Determine the (x, y) coordinate at the center of the cell enclosing the given text.  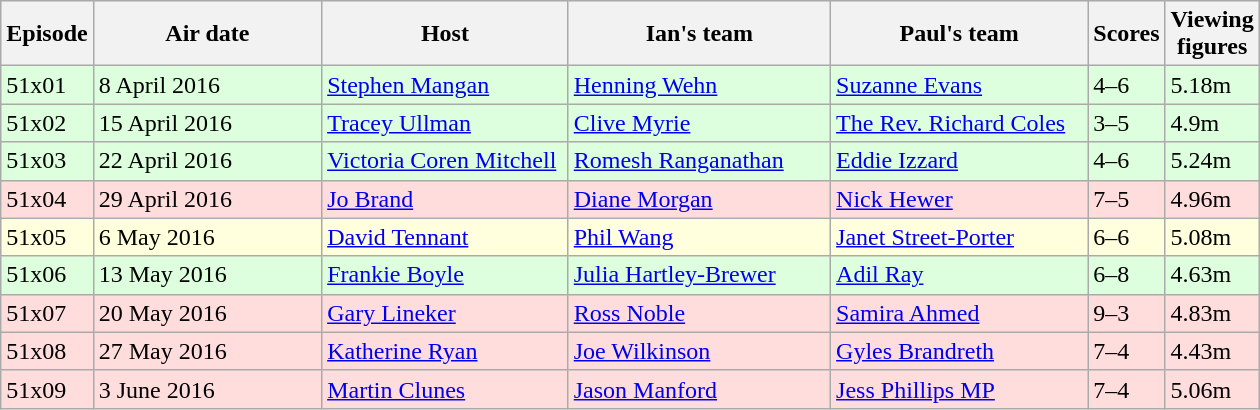
Adil Ray (960, 275)
7–5 (1126, 199)
Jess Phillips MP (960, 389)
Joe Wilkinson (699, 351)
4.43m (1212, 351)
6–6 (1126, 237)
Episode (47, 34)
5.18m (1212, 85)
Air date (207, 34)
51x09 (47, 389)
4.83m (1212, 313)
Phil Wang (699, 237)
Nick Hewer (960, 199)
Diane Morgan (699, 199)
Tracey Ullman (446, 123)
9–3 (1126, 313)
8 April 2016 (207, 85)
Janet Street-Porter (960, 237)
Viewing figures (1212, 34)
Eddie Izzard (960, 161)
51x08 (47, 351)
Frankie Boyle (446, 275)
Scores (1126, 34)
Romesh Ranganathan (699, 161)
27 May 2016 (207, 351)
Stephen Mangan (446, 85)
3 June 2016 (207, 389)
6–8 (1126, 275)
David Tennant (446, 237)
Suzanne Evans (960, 85)
Gyles Brandreth (960, 351)
4.9m (1212, 123)
51x03 (47, 161)
51x01 (47, 85)
Julia Hartley-Brewer (699, 275)
Gary Lineker (446, 313)
4.63m (1212, 275)
15 April 2016 (207, 123)
51x06 (47, 275)
Katherine Ryan (446, 351)
22 April 2016 (207, 161)
51x05 (47, 237)
29 April 2016 (207, 199)
Paul's team (960, 34)
The Rev. Richard Coles (960, 123)
Ian's team (699, 34)
5.06m (1212, 389)
4.96m (1212, 199)
Host (446, 34)
5.08m (1212, 237)
6 May 2016 (207, 237)
13 May 2016 (207, 275)
51x04 (47, 199)
20 May 2016 (207, 313)
Victoria Coren Mitchell (446, 161)
3–5 (1126, 123)
5.24m (1212, 161)
Jason Manford (699, 389)
Henning Wehn (699, 85)
Jo Brand (446, 199)
51x02 (47, 123)
Clive Myrie (699, 123)
Samira Ahmed (960, 313)
51x07 (47, 313)
Martin Clunes (446, 389)
Ross Noble (699, 313)
